Extract the [X, Y] coordinate from the center of the cell holding the provided text.  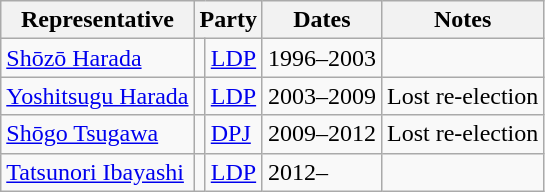
2003–2009 [322, 96]
1996–2003 [322, 58]
Tatsunori Ibayashi [98, 172]
Party [228, 20]
Yoshitsugu Harada [98, 96]
Dates [322, 20]
Representative [98, 20]
2009–2012 [322, 134]
Notes [462, 20]
DPJ [234, 134]
Shōzō Harada [98, 58]
2012– [322, 172]
Shōgo Tsugawa [98, 134]
